Scan for the cell matching the given text and deliver its (x, y) coordinate at center. 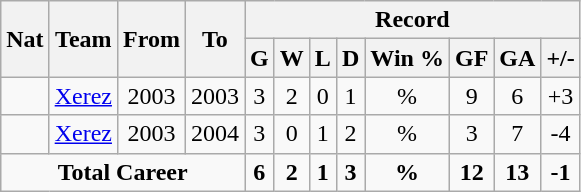
From (151, 39)
Total Career (123, 172)
Nat (25, 39)
GA (518, 58)
L (322, 58)
+/- (560, 58)
12 (471, 172)
9 (471, 96)
-1 (560, 172)
Win % (408, 58)
Team (83, 39)
Record (412, 20)
7 (518, 134)
D (350, 58)
+3 (560, 96)
13 (518, 172)
To (214, 39)
-4 (560, 134)
G (259, 58)
2004 (214, 134)
W (292, 58)
GF (471, 58)
